Provide the (x, y) coordinate of the cell's center where the given text is located.  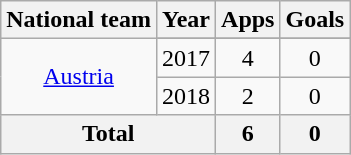
6 (248, 134)
Austria (79, 77)
2 (248, 96)
Apps (248, 20)
Year (186, 20)
Total (108, 134)
National team (79, 20)
4 (248, 58)
Goals (315, 20)
2017 (186, 58)
2018 (186, 96)
